Search for the cell housing the specified text and yield its (X, Y) center coordinate. 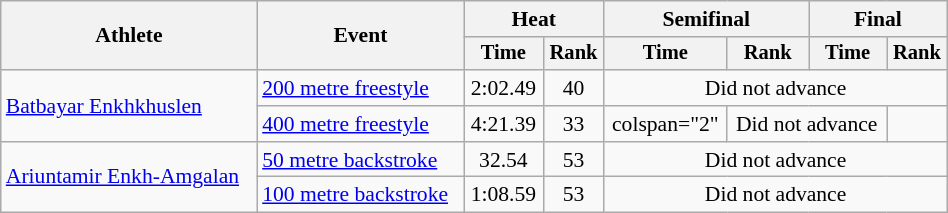
Final (878, 19)
1:08.59 (504, 195)
50 metre backstroke (360, 160)
colspan="2" (666, 124)
Athlete (129, 36)
2:02.49 (504, 88)
200 metre freestyle (360, 88)
32.54 (504, 160)
Ariuntamir Enkh-Amgalan (129, 178)
33 (574, 124)
4:21.39 (504, 124)
400 metre freestyle (360, 124)
100 metre backstroke (360, 195)
Semifinal (706, 19)
Heat (534, 19)
40 (574, 88)
Batbayar Enkhkhuslen (129, 106)
Event (360, 36)
